Output the (X, Y) coordinate of the center of the cell containing the given text.  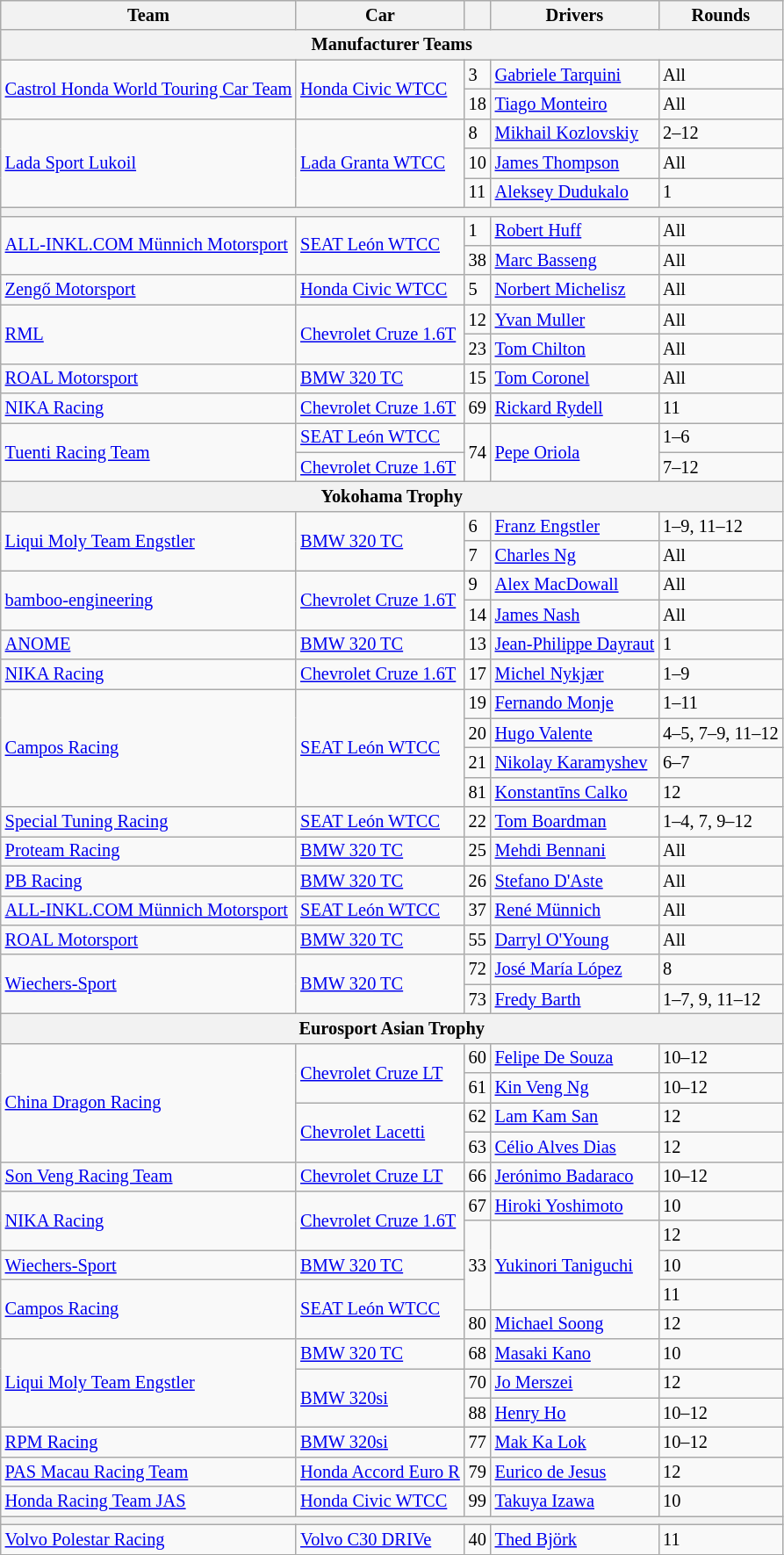
James Nash (574, 615)
67 (478, 1206)
80 (478, 1324)
René Münnich (574, 911)
Mikhail Kozlovskiy (574, 133)
ANOME (148, 644)
Lada Sport Lukoil (148, 163)
73 (478, 999)
4–5, 7–9, 11–12 (720, 733)
72 (478, 969)
Charles Ng (574, 556)
Jerónimo Badaraco (574, 1177)
99 (478, 1501)
1–11 (720, 703)
6–7 (720, 762)
Felipe De Souza (574, 1058)
RPM Racing (148, 1443)
Konstantīns Calko (574, 792)
17 (478, 673)
40 (478, 1539)
6 (478, 526)
Volvo C30 DRIVe (379, 1539)
RML (148, 334)
Tom Chilton (574, 349)
Henry Ho (574, 1413)
61 (478, 1088)
Tom Coronel (574, 378)
Proteam Racing (148, 851)
1–9 (720, 673)
PB Racing (148, 881)
Robert Huff (574, 231)
Castrol Honda World Touring Car Team (148, 90)
Franz Engstler (574, 526)
55 (478, 939)
China Dragon Racing (148, 1103)
Takuya Izawa (574, 1501)
Special Tuning Racing (148, 822)
Alex MacDowall (574, 585)
Stefano D'Aste (574, 881)
Jean-Philippe Dayraut (574, 644)
Mak Ka Lok (574, 1443)
13 (478, 644)
Michael Soong (574, 1324)
20 (478, 733)
1–7, 9, 11–12 (720, 999)
bamboo-engineering (148, 599)
33 (478, 1264)
14 (478, 615)
88 (478, 1413)
19 (478, 703)
22 (478, 822)
José María López (574, 969)
18 (478, 104)
Lada Granta WTCC (379, 163)
Mehdi Bennani (574, 851)
63 (478, 1147)
15 (478, 378)
Yokohama Trophy (392, 496)
26 (478, 881)
79 (478, 1472)
38 (478, 260)
Zengő Motorsport (148, 290)
Yvan Muller (574, 320)
37 (478, 911)
Drivers (574, 15)
Célio Alves Dias (574, 1147)
Tuenti Racing Team (148, 451)
62 (478, 1117)
1–6 (720, 437)
Son Veng Racing Team (148, 1177)
Team (148, 15)
7 (478, 556)
Tiago Monteiro (574, 104)
Jo Merszei (574, 1383)
70 (478, 1383)
3 (478, 75)
2–12 (720, 133)
25 (478, 851)
Lam Kam San (574, 1117)
1–9, 11–12 (720, 526)
Honda Accord Euro R (379, 1472)
Kin Veng Ng (574, 1088)
Rickard Rydell (574, 408)
5 (478, 290)
21 (478, 762)
Rounds (720, 15)
Thed Björk (574, 1539)
Eurosport Asian Trophy (392, 1028)
Chevrolet Lacetti (379, 1131)
James Thompson (574, 163)
Fredy Barth (574, 999)
Aleksey Dudukalo (574, 192)
7–12 (720, 467)
Yukinori Taniguchi (574, 1264)
Marc Basseng (574, 260)
Tom Boardman (574, 822)
Hugo Valente (574, 733)
Norbert Michelisz (574, 290)
Darryl O'Young (574, 939)
Volvo Polestar Racing (148, 1539)
68 (478, 1354)
74 (478, 451)
Honda Racing Team JAS (148, 1501)
Car (379, 15)
9 (478, 585)
Fernando Monje (574, 703)
60 (478, 1058)
81 (478, 792)
77 (478, 1443)
Michel Nykjær (574, 673)
Nikolay Karamyshev (574, 762)
1–4, 7, 9–12 (720, 822)
PAS Macau Racing Team (148, 1472)
66 (478, 1177)
23 (478, 349)
Masaki Kano (574, 1354)
Eurico de Jesus (574, 1472)
69 (478, 408)
Pepe Oriola (574, 451)
Hiroki Yoshimoto (574, 1206)
Manufacturer Teams (392, 45)
Gabriele Tarquini (574, 75)
